Extract the [x, y] coordinate from the center of the cell holding the provided text.  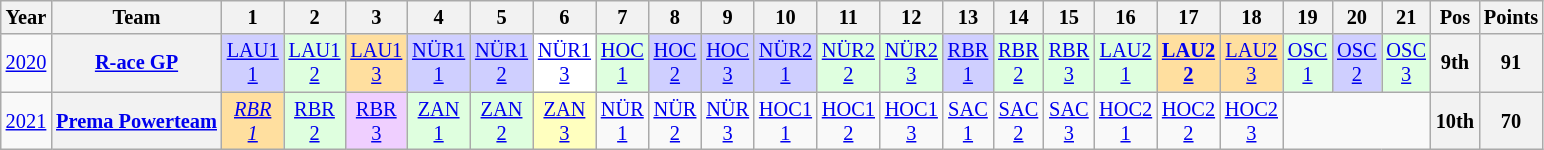
2 [315, 17]
LAU23 [1252, 63]
LAU11 [253, 63]
NÜR23 [912, 63]
HOC23 [1252, 121]
14 [1018, 17]
15 [1069, 17]
21 [1406, 17]
NÜR3 [728, 121]
SAC3 [1069, 121]
HOC1 [622, 63]
HOC3 [728, 63]
LAU22 [1188, 63]
SAC2 [1018, 121]
19 [1308, 17]
16 [1126, 17]
Pos [1455, 17]
R-ace GP [136, 63]
OSC3 [1406, 63]
NÜR12 [502, 63]
9th [1455, 63]
Prema Powerteam [136, 121]
6 [564, 17]
Points [1511, 17]
Year [26, 17]
ZAN2 [502, 121]
2020 [26, 63]
2021 [26, 121]
LAU12 [315, 63]
HOC21 [1126, 121]
Team [136, 17]
11 [848, 17]
1 [253, 17]
91 [1511, 63]
SAC1 [968, 121]
13 [968, 17]
18 [1252, 17]
17 [1188, 17]
NÜR13 [564, 63]
5 [502, 17]
HOC13 [912, 121]
7 [622, 17]
3 [376, 17]
LAU21 [1126, 63]
NÜR1 [622, 121]
HOC11 [786, 121]
NÜR11 [438, 63]
10th [1455, 121]
4 [438, 17]
HOC22 [1188, 121]
10 [786, 17]
20 [1356, 17]
LAU13 [376, 63]
OSC1 [1308, 63]
12 [912, 17]
NÜR22 [848, 63]
8 [676, 17]
9 [728, 17]
ZAN3 [564, 121]
NÜR2 [676, 121]
OSC2 [1356, 63]
HOC2 [676, 63]
ZAN1 [438, 121]
70 [1511, 121]
NÜR21 [786, 63]
HOC12 [848, 121]
